Search for the cell housing the specified text and yield its (X, Y) center coordinate. 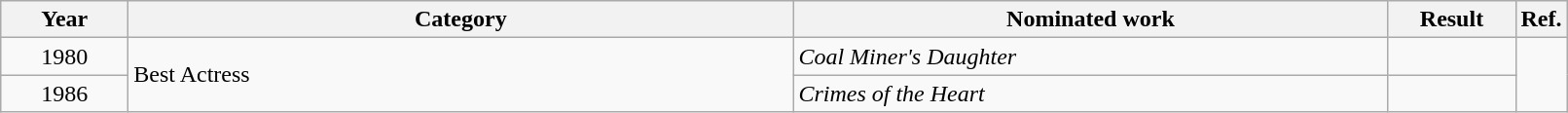
Crimes of the Heart (1090, 94)
Best Actress (461, 75)
Category (461, 19)
1986 (64, 94)
Coal Miner's Daughter (1090, 56)
1980 (64, 56)
Ref. (1542, 19)
Result (1452, 19)
Nominated work (1090, 19)
Year (64, 19)
